Provide the [X, Y] coordinate of the cell's center where the given text is located.  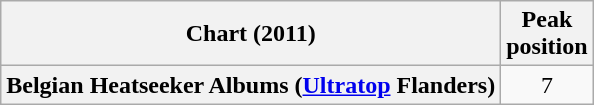
Belgian Heatseeker Albums (Ultratop Flanders) [251, 85]
Chart (2011) [251, 34]
Peakposition [547, 34]
7 [547, 85]
